Extract the (x, y) coordinate from the center of the cell holding the provided text.  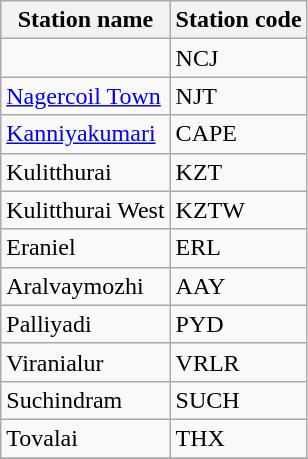
CAPE (238, 134)
KZTW (238, 210)
Viranialur (86, 362)
Aralvaymozhi (86, 286)
AAY (238, 286)
PYD (238, 324)
NCJ (238, 58)
SUCH (238, 400)
ERL (238, 248)
Station code (238, 20)
VRLR (238, 362)
Station name (86, 20)
Tovalai (86, 438)
NJT (238, 96)
Suchindram (86, 400)
KZT (238, 172)
Nagercoil Town (86, 96)
Kanniyakumari (86, 134)
Kulitthurai (86, 172)
THX (238, 438)
Kulitthurai West (86, 210)
Palliyadi (86, 324)
Eraniel (86, 248)
